Return the (x, y) coordinate for the center point of the cell that contains the specified text.  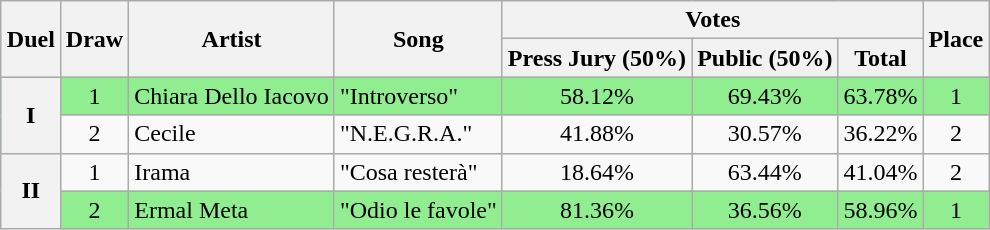
Chiara Dello Iacovo (232, 96)
81.36% (596, 210)
Duel (30, 39)
18.64% (596, 172)
36.56% (765, 210)
58.12% (596, 96)
36.22% (880, 134)
30.57% (765, 134)
"Odio le favole" (418, 210)
I (30, 115)
Irama (232, 172)
Place (956, 39)
69.43% (765, 96)
Ermal Meta (232, 210)
"Cosa resterà" (418, 172)
Song (418, 39)
Votes (712, 20)
41.04% (880, 172)
Cecile (232, 134)
"N.E.G.R.A." (418, 134)
63.44% (765, 172)
"Introverso" (418, 96)
58.96% (880, 210)
Draw (94, 39)
63.78% (880, 96)
Total (880, 58)
Press Jury (50%) (596, 58)
41.88% (596, 134)
Public (50%) (765, 58)
II (30, 191)
Artist (232, 39)
